Determine the [X, Y] coordinate at the center of the cell enclosing the given text.  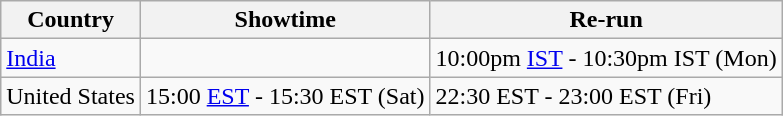
15:00 EST - 15:30 EST (Sat) [285, 96]
Showtime [285, 20]
India [71, 58]
United States [71, 96]
Country [71, 20]
Re-run [606, 20]
10:00pm IST - 10:30pm IST (Mon) [606, 58]
22:30 EST - 23:00 EST (Fri) [606, 96]
